Scan for the cell matching the given text and deliver its (X, Y) coordinate at center. 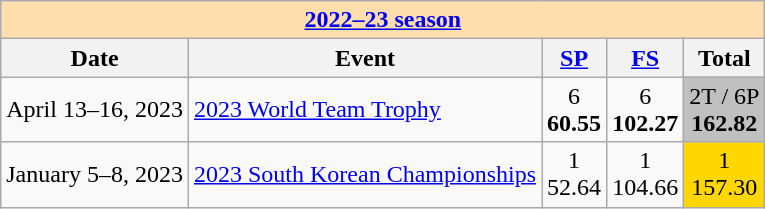
2023 South Korean Championships (364, 174)
1 157.30 (724, 174)
6 60.55 (574, 110)
2022–23 season (383, 20)
SP (574, 58)
FS (646, 58)
Event (364, 58)
2T / 6P 162.82 (724, 110)
2023 World Team Trophy (364, 110)
1 104.66 (646, 174)
April 13–16, 2023 (95, 110)
January 5–8, 2023 (95, 174)
6 102.27 (646, 110)
Total (724, 58)
1 52.64 (574, 174)
Date (95, 58)
